Return (X, Y) of the center of cell containing provided text 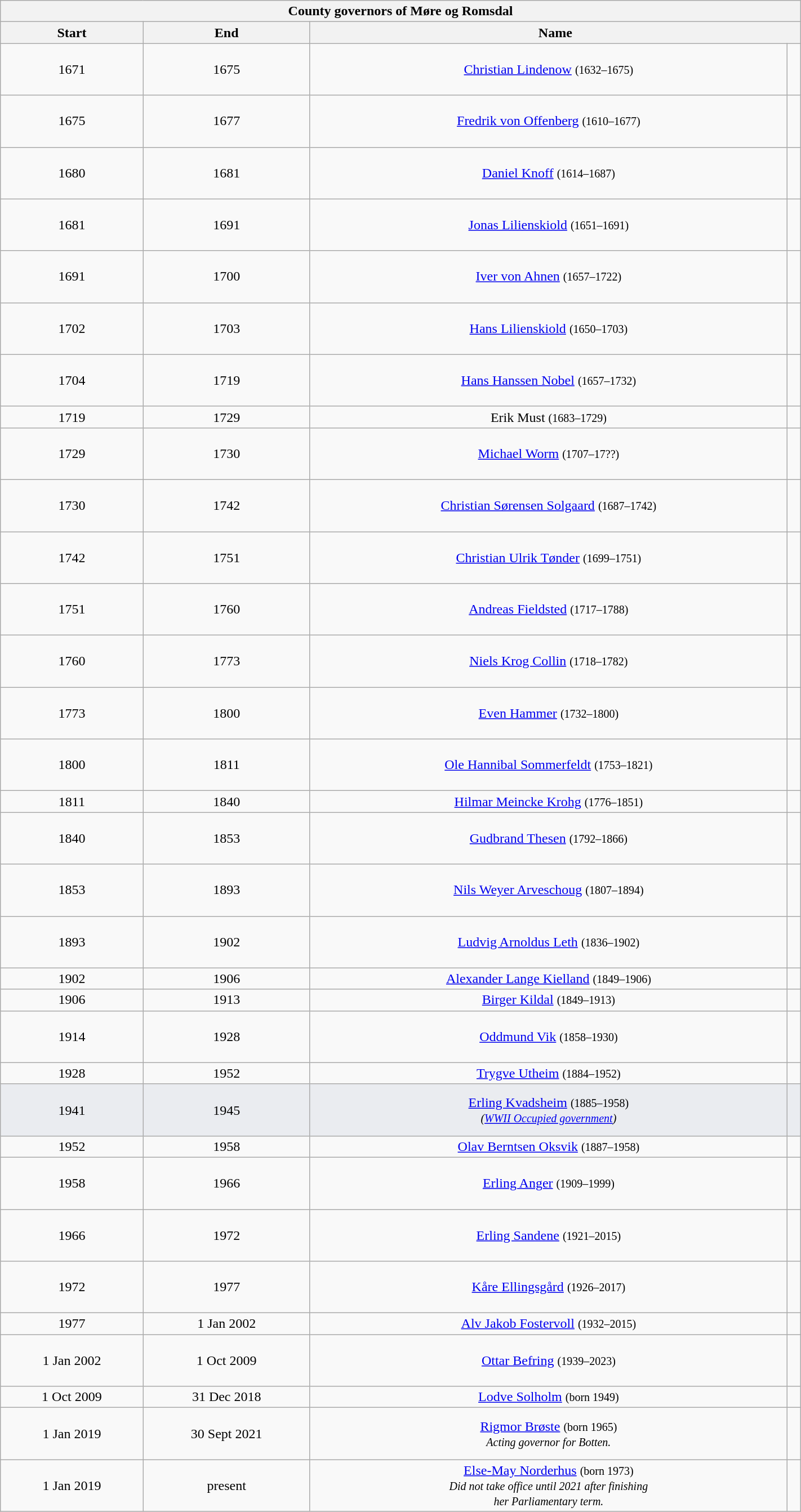
Oddmund Vik (1858–1930) (549, 1037)
Alexander Lange Kielland (1849–1906) (549, 979)
Ludvig Arnoldus Leth (1836–1902) (549, 942)
1914 (72, 1037)
1704 (72, 380)
Alv Jakob Fostervoll (1932–2015) (549, 1324)
1702 (72, 328)
Fredrik von Offenberg (1610–1677) (549, 121)
1913 (226, 1000)
End (226, 33)
1945 (226, 1110)
Lodve Solholm (born 1949) (549, 1397)
County governors of Møre og Romsdal (400, 11)
Olav Berntsen Oksvik (1887–1958) (549, 1146)
Ole Hannibal Sommerfeldt (1753–1821) (549, 765)
Hans Hanssen Nobel (1657–1732) (549, 380)
Ottar Befring (1939–2023) (549, 1360)
present (226, 1486)
Erling Anger (1909–1999) (549, 1183)
Name (555, 33)
Else-May Norderhus (born 1973)Did not take office until 2021 after finishingher Parliamentary term. (549, 1486)
Jonas Lilienskiold (1651–1691) (549, 225)
31 Dec 2018 (226, 1397)
Even Hammer (1732–1800) (549, 713)
Gudbrand Thesen (1792–1866) (549, 838)
Erling Sandene (1921–2015) (549, 1235)
Nils Weyer Arveschoug (1807–1894) (549, 890)
1680 (72, 173)
1671 (72, 69)
1941 (72, 1110)
Erik Must (1683–1729) (549, 417)
Hilmar Meincke Krohg (1776–1851) (549, 802)
Start (72, 33)
Hans Lilienskiold (1650–1703) (549, 328)
Birger Kildal (1849–1913) (549, 1000)
Andreas Fieldsted (1717–1788) (549, 610)
Christian Sørensen Solgaard (1687–1742) (549, 505)
Iver von Ahnen (1657–1722) (549, 277)
Christian Lindenow (1632–1675) (549, 69)
1700 (226, 277)
Christian Ulrik Tønder (1699–1751) (549, 558)
30 Sept 2021 (226, 1434)
Trygve Utheim (1884–1952) (549, 1073)
1677 (226, 121)
Michael Worm (1707–17??) (549, 453)
1703 (226, 328)
Daniel Knoff (1614–1687) (549, 173)
Kåre Ellingsgård (1926–2017) (549, 1287)
Erling Kvadsheim (1885–1958)(WWII Occupied government) (549, 1110)
Niels Krog Collin (1718–1782) (549, 661)
Rigmor Brøste (born 1965)Acting governor for Botten. (549, 1434)
